Find where the given text appears and provide that cell's center as [x, y] coordinate. 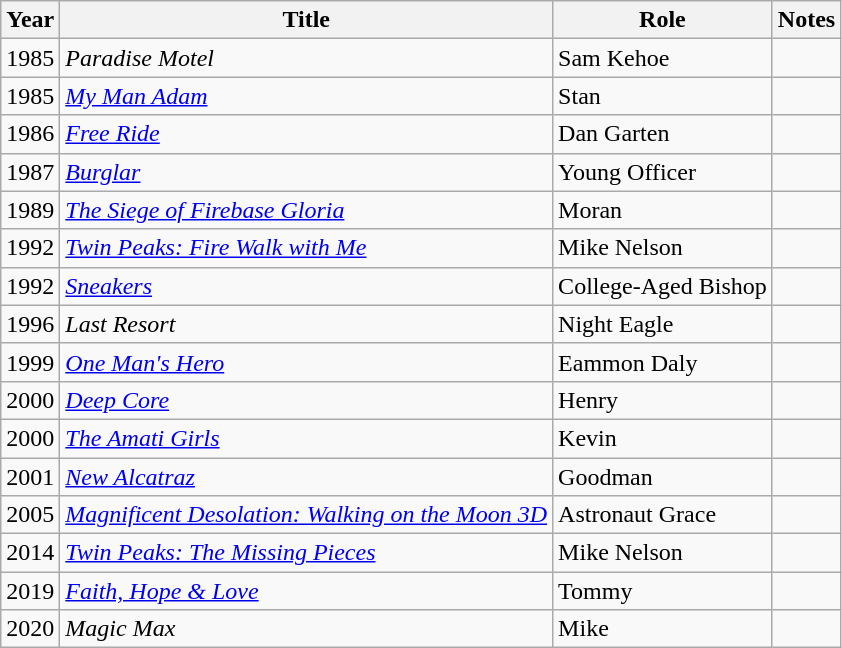
1986 [30, 134]
1987 [30, 172]
Eammon Daly [663, 362]
New Alcatraz [306, 477]
1999 [30, 362]
Moran [663, 210]
Notes [806, 20]
Free Ride [306, 134]
Deep Core [306, 400]
Twin Peaks: Fire Walk with Me [306, 248]
Night Eagle [663, 324]
The Amati Girls [306, 438]
Tommy [663, 591]
Mike [663, 629]
2005 [30, 515]
College-Aged Bishop [663, 286]
Role [663, 20]
Young Officer [663, 172]
1989 [30, 210]
Last Resort [306, 324]
Year [30, 20]
Goodman [663, 477]
2001 [30, 477]
Burglar [306, 172]
My Man Adam [306, 96]
Faith, Hope & Love [306, 591]
Magnificent Desolation: Walking on the Moon 3D [306, 515]
2019 [30, 591]
Sneakers [306, 286]
Sam Kehoe [663, 58]
Henry [663, 400]
The Siege of Firebase Gloria [306, 210]
2020 [30, 629]
One Man's Hero [306, 362]
Astronaut Grace [663, 515]
Twin Peaks: The Missing Pieces [306, 553]
Magic Max [306, 629]
Kevin [663, 438]
Stan [663, 96]
Paradise Motel [306, 58]
2014 [30, 553]
Title [306, 20]
Dan Garten [663, 134]
1996 [30, 324]
